Detect which cell encompasses the target text, then output its [X, Y] center coordinate. 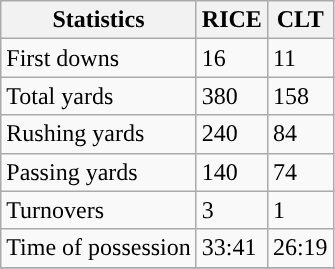
RICE [232, 20]
Rushing yards [99, 134]
Passing yards [99, 172]
158 [300, 96]
26:19 [300, 248]
Time of possession [99, 248]
33:41 [232, 248]
Turnovers [99, 210]
First downs [99, 58]
3 [232, 210]
380 [232, 96]
140 [232, 172]
240 [232, 134]
84 [300, 134]
1 [300, 210]
74 [300, 172]
CLT [300, 20]
16 [232, 58]
Statistics [99, 20]
11 [300, 58]
Total yards [99, 96]
